Determine the [X, Y] coordinate at the center of the cell enclosing the given text.  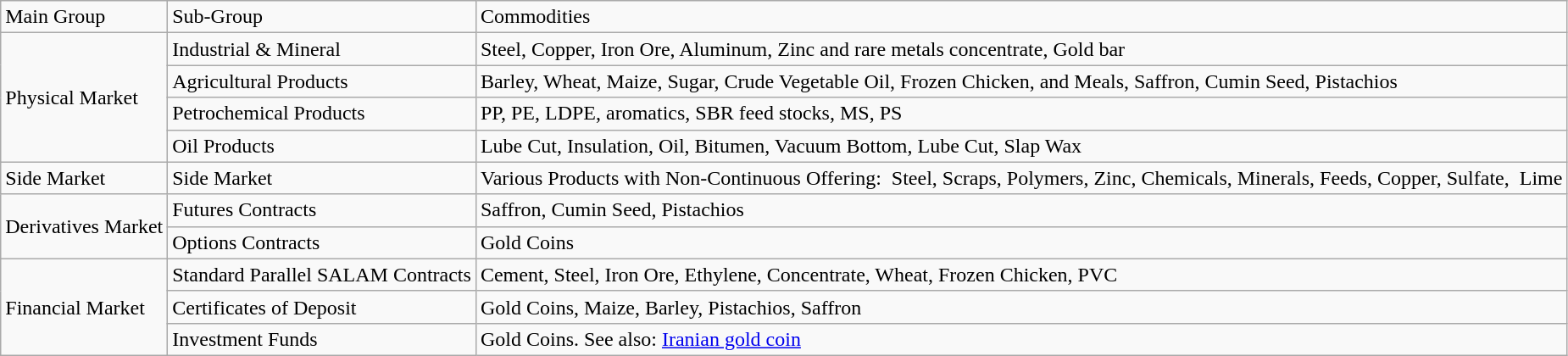
Petrochemical Products [322, 114]
Various Products with Non-Continuous Offering: Steel, Scraps, Polymers, Zinc, Chemicals, Minerals, Feeds, Copper, Sulfate, Lime [1020, 178]
Futures Contracts [322, 210]
Financial Market [85, 307]
Steel, Copper, Iron Ore, Aluminum, Zinc and rare metals concentrate, Gold bar [1020, 49]
Barley, Wheat, Maize, Sugar, Crude Vegetable Oil, Frozen Chicken, and Meals, Saffron, Cumin Seed, Pistachios [1020, 81]
Main Group [85, 17]
Gold Coins, Maize, Barley, Pistachios, Saffron [1020, 307]
Investment Funds [322, 339]
PP, PE, LDPE, aromatics, SBR feed stocks, MS, PS [1020, 114]
Industrial & Mineral [322, 49]
Sub-Group [322, 17]
Certificates of Deposit [322, 307]
Cement, Steel, Iron Ore, Ethylene, Concentrate, Wheat, Frozen Chicken, PVC [1020, 275]
Standard Parallel SALAM Contracts [322, 275]
Saffron, Cumin Seed, Pistachios [1020, 210]
Oil Products [322, 146]
Agricultural Products [322, 81]
Physical Market [85, 97]
Gold Coins. See also: Iranian gold coin [1020, 339]
Options Contracts [322, 242]
Commodities [1020, 17]
Gold Coins [1020, 242]
Derivatives Market [85, 226]
Lube Cut, Insulation, Oil, Bitumen, Vacuum Bottom, Lube Cut, Slap Wax [1020, 146]
